Output the [X, Y] coordinate of the center of the cell containing the given text.  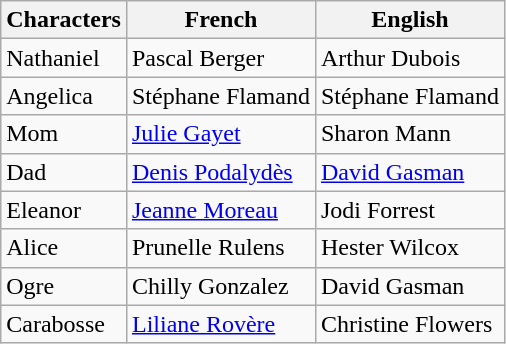
Mom [64, 134]
Chilly Gonzalez [220, 286]
Alice [64, 248]
Ogre [64, 286]
Hester Wilcox [410, 248]
French [220, 20]
Christine Flowers [410, 324]
Jeanne Moreau [220, 210]
Angelica [64, 96]
Eleanor [64, 210]
English [410, 20]
Sharon Mann [410, 134]
Characters [64, 20]
Arthur Dubois [410, 58]
Liliane Rovère [220, 324]
Denis Podalydès [220, 172]
Dad [64, 172]
Prunelle Rulens [220, 248]
Pascal Berger [220, 58]
Carabosse [64, 324]
Nathaniel [64, 58]
Jodi Forrest [410, 210]
Julie Gayet [220, 134]
